For the text-containing cell, return its midpoint in [X, Y] coordinate format. 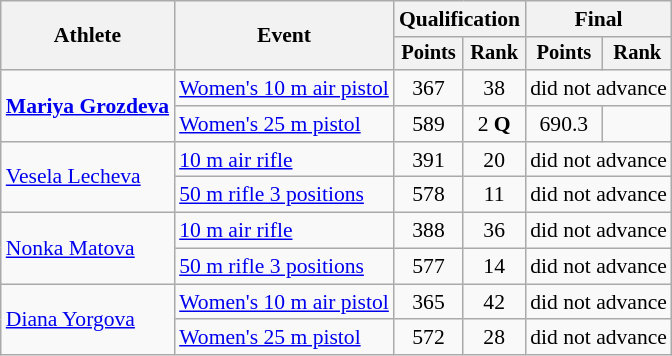
Final [598, 19]
2 Q [494, 124]
36 [494, 231]
28 [494, 338]
367 [428, 88]
14 [494, 267]
Qualification [460, 19]
42 [494, 302]
577 [428, 267]
Event [284, 36]
38 [494, 88]
11 [494, 195]
388 [428, 231]
365 [428, 302]
Diana Yorgova [88, 320]
Mariya Grozdeva [88, 106]
Vesela Lecheva [88, 178]
20 [494, 160]
690.3 [564, 124]
391 [428, 160]
Nonka Matova [88, 248]
589 [428, 124]
572 [428, 338]
Athlete [88, 36]
578 [428, 195]
